Identify which cell holds the provided text, then report its (X, Y) central coordinate. 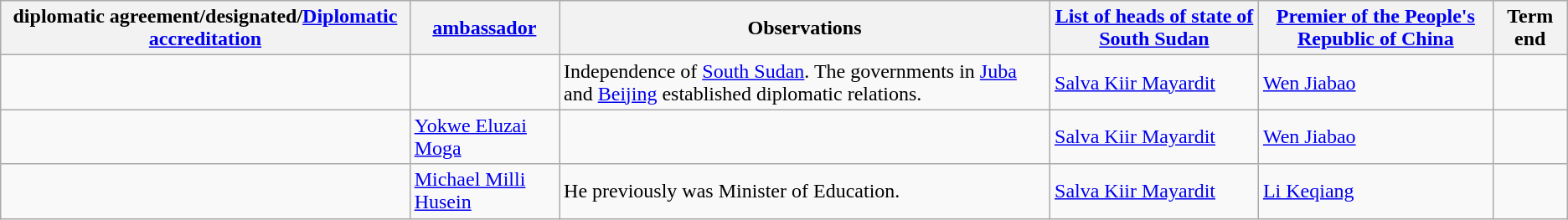
Li Keqiang (1375, 191)
diplomatic agreement/designated/Diplomatic accreditation (205, 28)
Independence of South Sudan. The governments in Juba and Beijing established diplomatic relations. (805, 82)
He previously was Minister of Education. (805, 191)
Yokwe Eluzai Moga (484, 137)
Premier of the People's Republic of China (1375, 28)
Observations (805, 28)
List of heads of state of South Sudan (1154, 28)
Michael Milli Husein (484, 191)
ambassador (484, 28)
Term end (1529, 28)
